Search for the cell housing the specified text and yield its [X, Y] center coordinate. 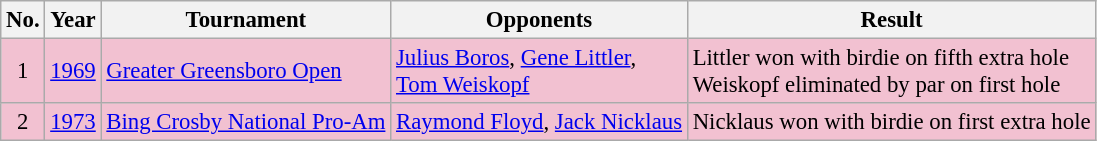
Year [73, 20]
Greater Greensboro Open [246, 72]
Littler won with birdie on fifth extra holeWeiskopf eliminated by par on first hole [892, 72]
Result [892, 20]
2 [23, 122]
No. [23, 20]
1973 [73, 122]
Raymond Floyd, Jack Nicklaus [540, 122]
Bing Crosby National Pro-Am [246, 122]
1 [23, 72]
Tournament [246, 20]
1969 [73, 72]
Nicklaus won with birdie on first extra hole [892, 122]
Julius Boros, Gene Littler, Tom Weiskopf [540, 72]
Opponents [540, 20]
